Scan for the cell matching the given text and deliver its [x, y] coordinate at center. 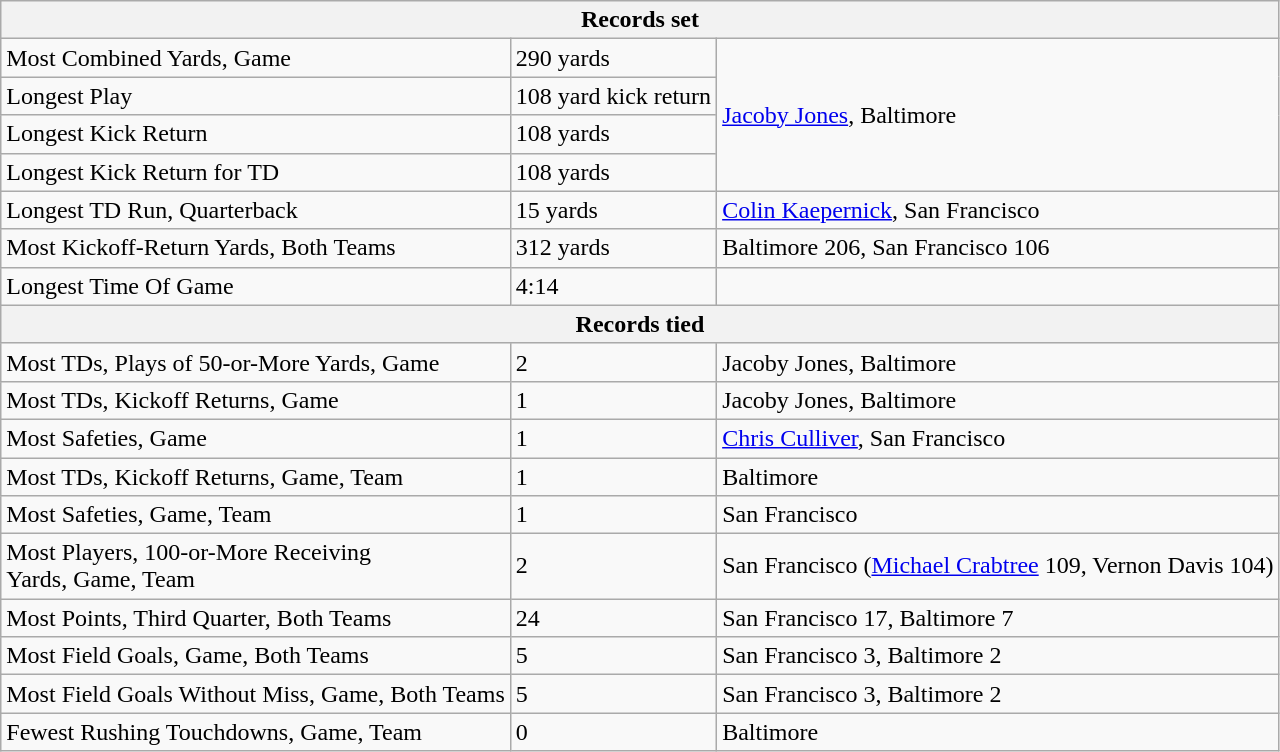
Baltimore 206, San Francisco 106 [998, 248]
Most Field Goals, Game, Both Teams [256, 656]
15 yards [613, 210]
Longest Kick Return [256, 134]
San Francisco (Michael Crabtree 109, Vernon Davis 104) [998, 566]
4:14 [613, 286]
San Francisco [998, 515]
Most TDs, Plays of 50-or-More Yards, Game [256, 362]
San Francisco 17, Baltimore 7 [998, 618]
Records tied [640, 324]
Longest Play [256, 96]
Most Safeties, Game, Team [256, 515]
Chris Culliver, San Francisco [998, 438]
312 yards [613, 248]
Most Combined Yards, Game [256, 58]
Most Field Goals Without Miss, Game, Both Teams [256, 694]
Most Safeties, Game [256, 438]
Longest TD Run, Quarterback [256, 210]
0 [613, 732]
Most Kickoff-Return Yards, Both Teams [256, 248]
Longest Time Of Game [256, 286]
Most TDs, Kickoff Returns, Game, Team [256, 477]
290 yards [613, 58]
Colin Kaepernick, San Francisco [998, 210]
24 [613, 618]
Records set [640, 20]
Most Players, 100-or-More Receiving Yards, Game, Team [256, 566]
Fewest Rushing Touchdowns, Game, Team [256, 732]
Most TDs, Kickoff Returns, Game [256, 400]
108 yard kick return [613, 96]
Most Points, Third Quarter, Both Teams [256, 618]
Longest Kick Return for TD [256, 172]
